Extract the (x, y) coordinate from the center of the cell holding the provided text.  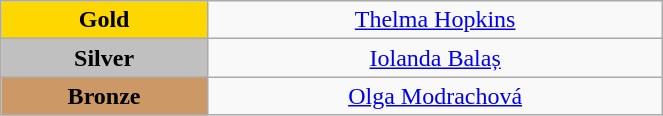
Bronze (104, 96)
Silver (104, 58)
Iolanda Balaș (434, 58)
Thelma Hopkins (434, 20)
Gold (104, 20)
Olga Modrachová (434, 96)
